Return the [X, Y] coordinate for the center point of the cell that contains the specified text.  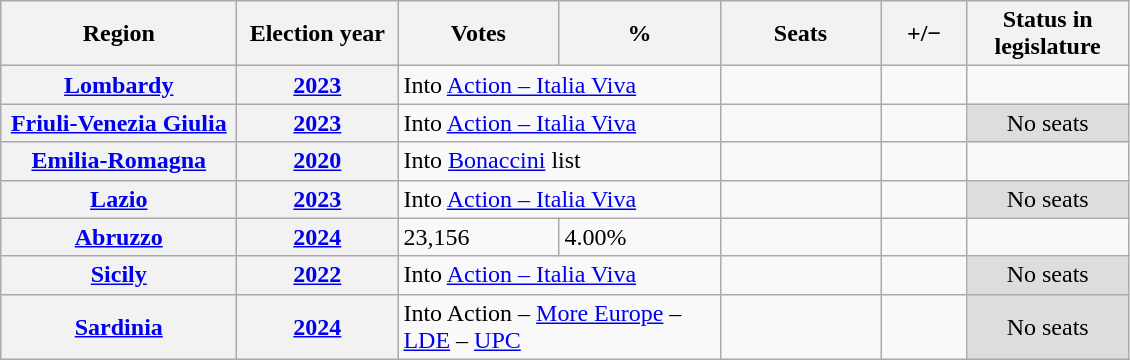
Into Action – More Europe – LDE – UPC [559, 326]
Sardinia [119, 326]
2022 [318, 275]
4.00% [640, 237]
2020 [318, 161]
23,156 [478, 237]
+/− [924, 34]
Status in legislature [1048, 34]
Lombardy [119, 85]
% [640, 34]
Election year [318, 34]
Friuli-Venezia Giulia [119, 123]
Votes [478, 34]
Region [119, 34]
Lazio [119, 199]
Into Bonaccini list [559, 161]
Sicily [119, 275]
Emilia-Romagna [119, 161]
Seats [800, 34]
Abruzzo [119, 237]
